Pinpoint the cell where the given text exists, returning its [x, y] midpoint coordinate. 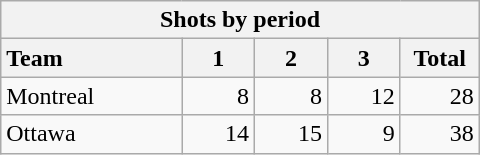
2 [292, 58]
Ottawa [92, 134]
38 [440, 134]
Shots by period [240, 20]
Montreal [92, 96]
Total [440, 58]
1 [218, 58]
3 [364, 58]
14 [218, 134]
12 [364, 96]
Team [92, 58]
15 [292, 134]
28 [440, 96]
9 [364, 134]
